Return the [X, Y] coordinate for the center point of the cell that contains the specified text.  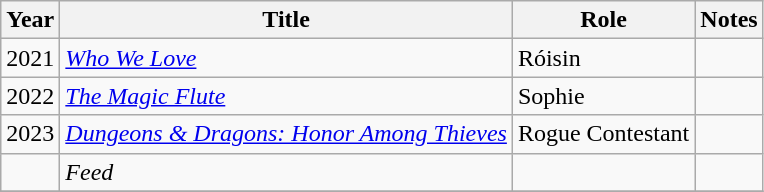
Notes [729, 20]
Title [286, 20]
2021 [30, 58]
Róisin [603, 58]
Role [603, 20]
Sophie [603, 96]
Feed [286, 172]
Year [30, 20]
Who We Love [286, 58]
2023 [30, 134]
Dungeons & Dragons: Honor Among Thieves [286, 134]
Rogue Contestant [603, 134]
2022 [30, 96]
The Magic Flute [286, 96]
